Locate the cell with the specified text and output its [X, Y] center coordinate. 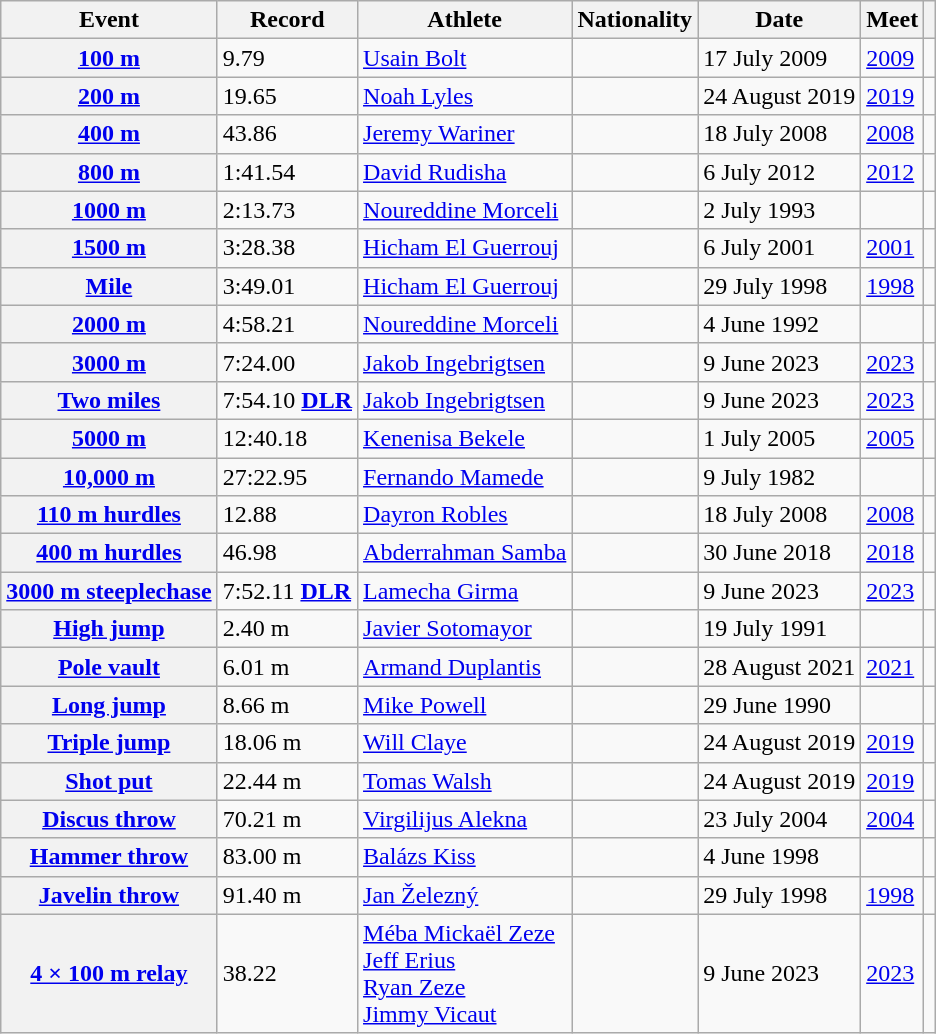
Javier Sotomayor [465, 629]
1 July 2005 [780, 438]
Mile [109, 286]
43.86 [287, 134]
2001 [892, 248]
Abderrahman Samba [465, 553]
17 July 2009 [780, 58]
2000 m [109, 324]
Javelin throw [109, 895]
Date [780, 20]
2018 [892, 553]
Hammer throw [109, 857]
30 June 2018 [780, 553]
Discus throw [109, 819]
Two miles [109, 400]
4:58.21 [287, 324]
2004 [892, 819]
2021 [892, 667]
27:22.95 [287, 477]
Event [109, 20]
110 m hurdles [109, 515]
91.40 m [287, 895]
2.40 m [287, 629]
2 July 1993 [780, 210]
19 July 1991 [780, 629]
18.06 m [287, 743]
19.65 [287, 96]
4 June 1992 [780, 324]
9 July 1982 [780, 477]
200 m [109, 96]
5000 m [109, 438]
7:52.11 DLR [287, 591]
8.66 m [287, 705]
Dayron Robles [465, 515]
7:24.00 [287, 362]
Lamecha Girma [465, 591]
High jump [109, 629]
2:13.73 [287, 210]
2012 [892, 172]
Will Claye [465, 743]
Méba Mickaël ZezeJeff EriusRyan ZezeJimmy Vicaut [465, 974]
Kenenisa Bekele [465, 438]
100 m [109, 58]
Tomas Walsh [465, 781]
400 m hurdles [109, 553]
Jan Železný [465, 895]
6.01 m [287, 667]
28 August 2021 [780, 667]
Record [287, 20]
Pole vault [109, 667]
Athlete [465, 20]
Mike Powell [465, 705]
Triple jump [109, 743]
800 m [109, 172]
3:49.01 [287, 286]
Noah Lyles [465, 96]
Shot put [109, 781]
22.44 m [287, 781]
23 July 2004 [780, 819]
6 July 2012 [780, 172]
3:28.38 [287, 248]
1000 m [109, 210]
38.22 [287, 974]
Jeremy Wariner [465, 134]
3000 m [109, 362]
3000 m steeplechase [109, 591]
12:40.18 [287, 438]
7:54.10 DLR [287, 400]
Usain Bolt [465, 58]
29 June 1990 [780, 705]
1500 m [109, 248]
David Rudisha [465, 172]
1:41.54 [287, 172]
Nationality [635, 20]
Fernando Mamede [465, 477]
2005 [892, 438]
Balázs Kiss [465, 857]
4 × 100 m relay [109, 974]
12.88 [287, 515]
6 July 2001 [780, 248]
2009 [892, 58]
46.98 [287, 553]
Virgilijus Alekna [465, 819]
10,000 m [109, 477]
400 m [109, 134]
Armand Duplantis [465, 667]
4 June 1998 [780, 857]
70.21 m [287, 819]
83.00 m [287, 857]
Long jump [109, 705]
Meet [892, 20]
9.79 [287, 58]
